Find where the given text appears and provide that cell's center as (x, y) coordinate. 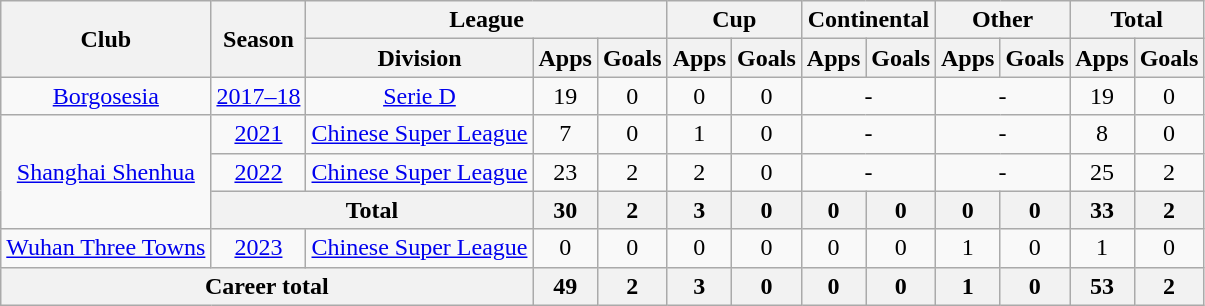
Club (106, 39)
2021 (258, 134)
2023 (258, 248)
Cup (734, 20)
23 (565, 172)
Serie D (420, 96)
2017–18 (258, 96)
2022 (258, 172)
Wuhan Three Towns (106, 248)
League (486, 20)
49 (565, 286)
33 (1102, 210)
Career total (267, 286)
30 (565, 210)
53 (1102, 286)
Season (258, 39)
Other (1003, 20)
Shanghai Shenhua (106, 172)
7 (565, 134)
8 (1102, 134)
Continental (868, 20)
Borgosesia (106, 96)
25 (1102, 172)
Division (420, 58)
